Output the [x, y] coordinate of the center of the cell containing the given text.  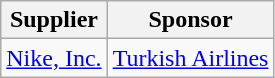
Sponsor [190, 20]
Supplier [54, 20]
Nike, Inc. [54, 58]
Turkish Airlines [190, 58]
